Extract the (X, Y) coordinate from the center of the cell holding the provided text.  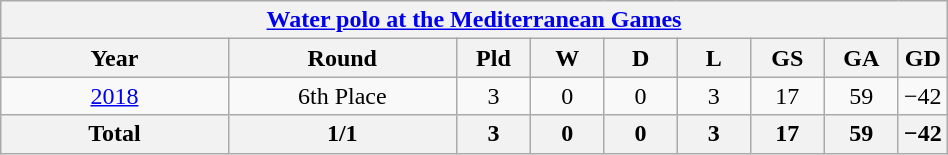
Pld (493, 58)
GS (787, 58)
Total (114, 134)
Round (342, 58)
Year (114, 58)
Water polo at the Mediterranean Games (474, 20)
6th Place (342, 96)
W (568, 58)
L (714, 58)
1/1 (342, 134)
GA (861, 58)
2018 (114, 96)
D (640, 58)
GD (922, 58)
